Provide the [x, y] coordinate of the cell's center where the given text is located.  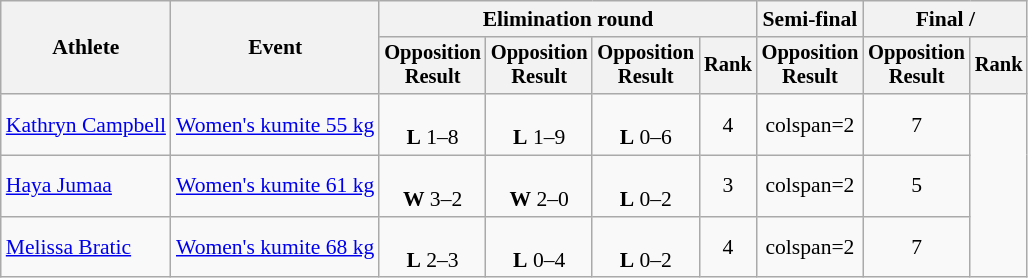
L 1–9 [540, 124]
Kathryn Campbell [86, 124]
Semi-final [810, 19]
W 3–2 [432, 186]
3 [728, 186]
W 2–0 [540, 186]
L 0–6 [646, 124]
Women's kumite 55 kg [275, 124]
Final / [945, 19]
Melissa Bratic [86, 248]
Women's kumite 68 kg [275, 248]
Athlete [86, 48]
Haya Jumaa [86, 186]
Women's kumite 61 kg [275, 186]
L 2–3 [432, 248]
L 0–4 [540, 248]
5 [916, 186]
L 1–8 [432, 124]
Event [275, 48]
Elimination round [568, 19]
